Capture the cell that displays the provided text and extract its (x, y) central coordinate. 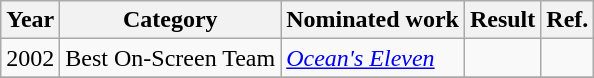
Ref. (568, 20)
Best On-Screen Team (170, 58)
Result (502, 20)
2002 (30, 58)
Category (170, 20)
Ocean's Eleven (373, 58)
Year (30, 20)
Nominated work (373, 20)
